Extract the (X, Y) coordinate from the center of the cell holding the provided text.  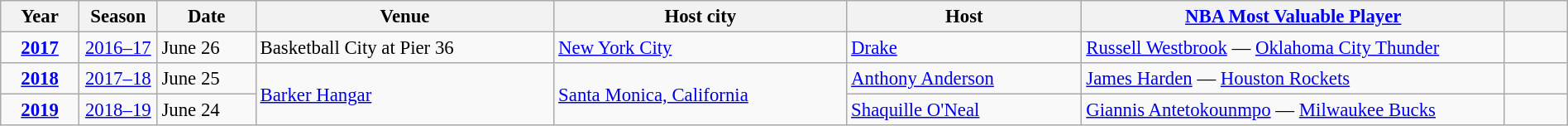
New York City (700, 48)
Russell Westbrook — Oklahoma City Thunder (1293, 48)
Year (40, 17)
Barker Hangar (405, 94)
2019 (40, 110)
Shaquille O'Neal (964, 110)
Giannis Antetokounmpo — Milwaukee Bucks (1293, 110)
June 25 (207, 79)
Drake (964, 48)
Santa Monica, California (700, 94)
2018 (40, 79)
NBA Most Valuable Player (1293, 17)
Basketball City at Pier 36 (405, 48)
2018–19 (117, 110)
June 24 (207, 110)
Season (117, 17)
2016–17 (117, 48)
Venue (405, 17)
June 26 (207, 48)
James Harden — Houston Rockets (1293, 79)
Host (964, 17)
Host city (700, 17)
2017–18 (117, 79)
Date (207, 17)
Anthony Anderson (964, 79)
2017 (40, 48)
